Capture the cell that displays the provided text and extract its [x, y] central coordinate. 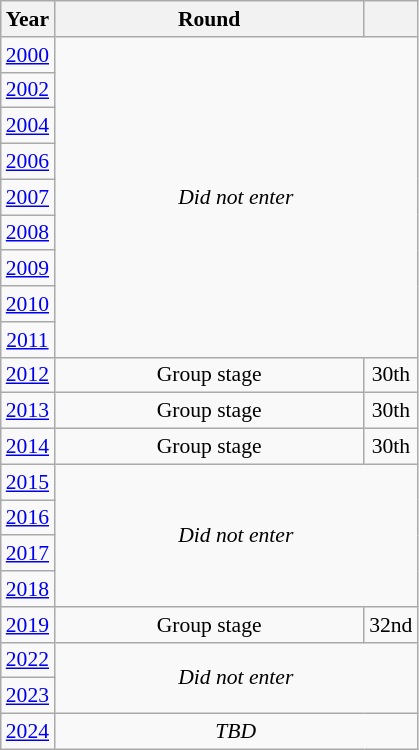
2019 [28, 625]
Round [209, 19]
2011 [28, 340]
2009 [28, 269]
2023 [28, 696]
2018 [28, 589]
2015 [28, 482]
2008 [28, 233]
2024 [28, 732]
TBD [236, 732]
2006 [28, 162]
2017 [28, 554]
2000 [28, 55]
2016 [28, 518]
2013 [28, 411]
2004 [28, 126]
2012 [28, 375]
2022 [28, 660]
2007 [28, 197]
2014 [28, 447]
32nd [390, 625]
Year [28, 19]
2010 [28, 304]
2002 [28, 90]
